Search for the cell housing the specified text and yield its (x, y) center coordinate. 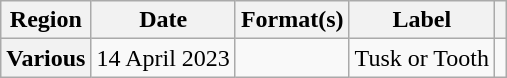
Region (46, 20)
Various (46, 58)
Date (163, 20)
Format(s) (292, 20)
14 April 2023 (163, 58)
Tusk or Tooth (422, 58)
Label (422, 20)
